Capture the cell that displays the provided text and extract its [x, y] central coordinate. 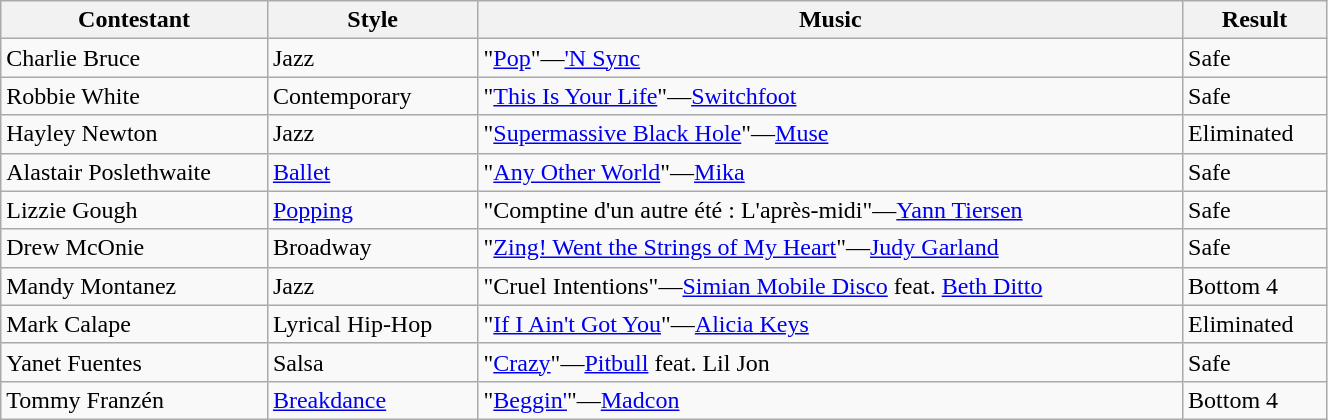
Yanet Fuentes [134, 362]
Style [372, 20]
"Beggin'"—Madcon [830, 400]
Tommy Franzén [134, 400]
Broadway [372, 248]
Alastair Poslethwaite [134, 172]
Mark Calape [134, 324]
"Pop"—'N Sync [830, 58]
Lyrical Hip-Hop [372, 324]
Drew McOnie [134, 248]
Salsa [372, 362]
Breakdance [372, 400]
Music [830, 20]
Ballet [372, 172]
Result [1255, 20]
Popping [372, 210]
"If I Ain't Got You"—Alicia Keys [830, 324]
Robbie White [134, 96]
"Crazy"—Pitbull feat. Lil Jon [830, 362]
"This Is Your Life"—Switchfoot [830, 96]
Contemporary [372, 96]
"Supermassive Black Hole"—Muse [830, 134]
Charlie Bruce [134, 58]
"Any Other World"—Mika [830, 172]
Lizzie Gough [134, 210]
Contestant [134, 20]
"Comptine d'un autre été : L'après-midi"—Yann Tiersen [830, 210]
"Zing! Went the Strings of My Heart"—Judy Garland [830, 248]
Hayley Newton [134, 134]
Mandy Montanez [134, 286]
"Cruel Intentions"—Simian Mobile Disco feat. Beth Ditto [830, 286]
